Scan for the cell matching the given text and deliver its (x, y) coordinate at center. 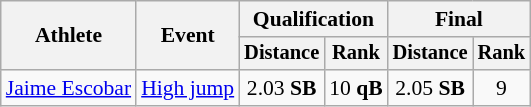
Qualification (313, 19)
Final (459, 19)
10 qB (356, 88)
2.05 SB (430, 88)
Event (188, 36)
2.03 SB (282, 88)
Athlete (68, 36)
Jaime Escobar (68, 88)
High jump (188, 88)
9 (502, 88)
